Scan for the cell matching the given text and deliver its [x, y] coordinate at center. 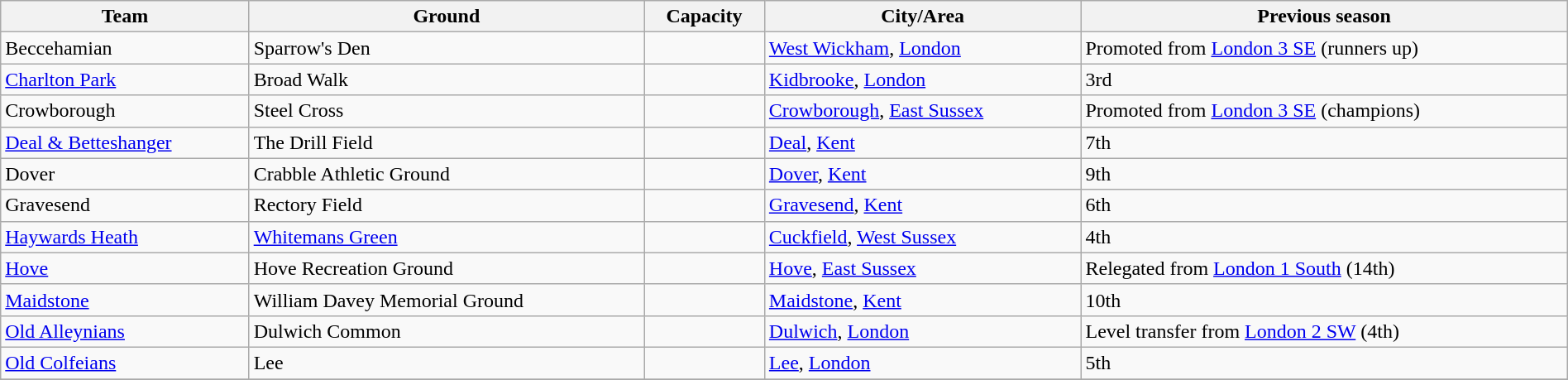
10th [1324, 300]
Crowborough, East Sussex [923, 111]
Kidbrooke, London [923, 79]
Dulwich Common [447, 331]
4th [1324, 237]
6th [1324, 205]
The Drill Field [447, 142]
City/Area [923, 17]
Whitemans Green [447, 237]
Cuckfield, West Sussex [923, 237]
Old Colfeians [125, 363]
William Davey Memorial Ground [447, 300]
Relegated from London 1 South (14th) [1324, 268]
Level transfer from London 2 SW (4th) [1324, 331]
Maidstone, Kent [923, 300]
Dover, Kent [923, 174]
Ground [447, 17]
Lee, London [923, 363]
Deal, Kent [923, 142]
Hove Recreation Ground [447, 268]
Old Alleynians [125, 331]
Hove, East Sussex [923, 268]
Team [125, 17]
Crabble Athletic Ground [447, 174]
Charlton Park [125, 79]
Sparrow's Den [447, 48]
7th [1324, 142]
Broad Walk [447, 79]
Deal & Betteshanger [125, 142]
Gravesend [125, 205]
Crowborough [125, 111]
Lee [447, 363]
Dulwich, London [923, 331]
Dover [125, 174]
Hove [125, 268]
Haywards Heath [125, 237]
West Wickham, London [923, 48]
Promoted from London 3 SE (runners up) [1324, 48]
Previous season [1324, 17]
9th [1324, 174]
Rectory Field [447, 205]
Steel Cross [447, 111]
3rd [1324, 79]
Capacity [705, 17]
Promoted from London 3 SE (champions) [1324, 111]
5th [1324, 363]
Gravesend, Kent [923, 205]
Beccehamian [125, 48]
Maidstone [125, 300]
